Output the [x, y] coordinate of the center of the cell containing the given text.  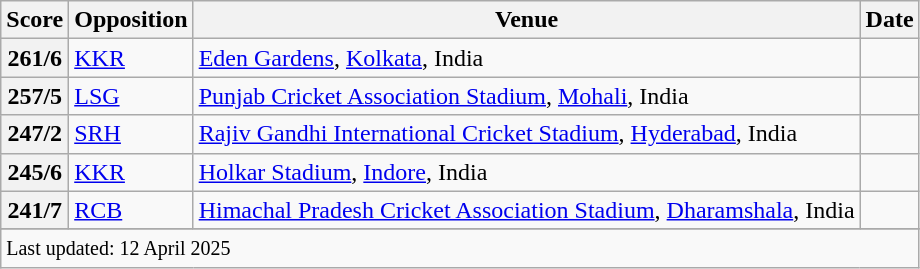
SRH [131, 134]
Last updated: 12 April 2025 [460, 248]
RCB [131, 210]
247/2 [35, 134]
Eden Gardens, Kolkata, India [526, 58]
Venue [526, 20]
Score [35, 20]
241/7 [35, 210]
Opposition [131, 20]
Himachal Pradesh Cricket Association Stadium, Dharamshala, India [526, 210]
257/5 [35, 96]
261/6 [35, 58]
LSG [131, 96]
Punjab Cricket Association Stadium, Mohali, India [526, 96]
Holkar Stadium, Indore, India [526, 172]
245/6 [35, 172]
Date [890, 20]
Rajiv Gandhi International Cricket Stadium, Hyderabad, India [526, 134]
